Locate the cell with the specified text and output its [X, Y] center coordinate. 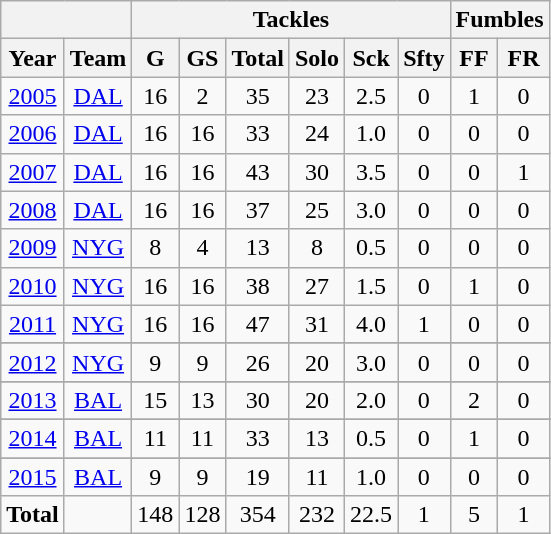
Year [33, 58]
15 [156, 400]
G [156, 58]
2012 [33, 362]
5 [474, 515]
Solo [316, 58]
148 [156, 515]
354 [258, 515]
24 [316, 134]
FF [474, 58]
GS [202, 58]
Team [98, 58]
Sfty [424, 58]
23 [316, 96]
2015 [33, 477]
22.5 [372, 515]
2013 [33, 400]
19 [258, 477]
4.0 [372, 324]
2.0 [372, 400]
Fumbles [500, 20]
2007 [33, 172]
35 [258, 96]
3.5 [372, 172]
2010 [33, 286]
31 [316, 324]
1.5 [372, 286]
2005 [33, 96]
43 [258, 172]
Sck [372, 58]
232 [316, 515]
38 [258, 286]
2011 [33, 324]
128 [202, 515]
47 [258, 324]
4 [202, 248]
26 [258, 362]
27 [316, 286]
2.5 [372, 96]
37 [258, 210]
2006 [33, 134]
25 [316, 210]
2014 [33, 438]
2009 [33, 248]
FR [524, 58]
Tackles [291, 20]
2008 [33, 210]
